Capture the cell that displays the provided text and extract its (x, y) central coordinate. 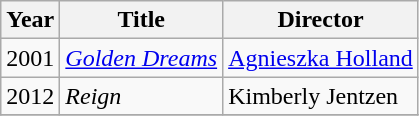
Agnieszka Holland (321, 58)
Director (321, 20)
Year (30, 20)
Golden Dreams (142, 58)
Kimberly Jentzen (321, 96)
Reign (142, 96)
Title (142, 20)
2001 (30, 58)
2012 (30, 96)
